Find where the given text appears and provide that cell's center as [x, y] coordinate. 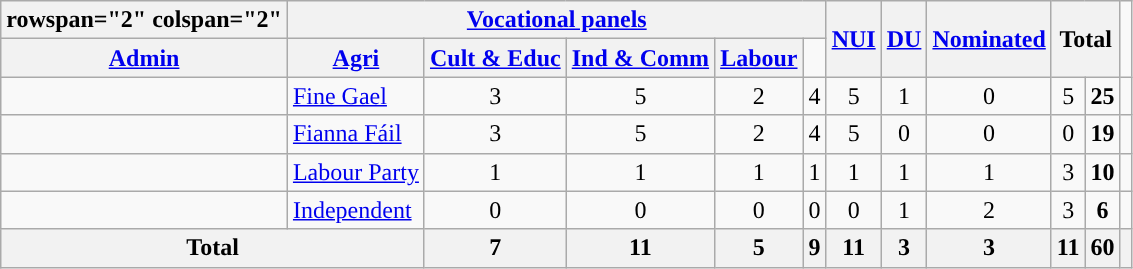
Agri [356, 58]
60 [1102, 248]
Labour [759, 58]
Vocational panels [556, 20]
DU [904, 39]
10 [1102, 172]
7 [495, 248]
Fianna Fáil [356, 134]
25 [1102, 96]
6 [1102, 210]
19 [1102, 134]
Ind & Comm [640, 58]
Admin [144, 58]
NUI [854, 39]
Cult & Educ [495, 58]
Labour Party [356, 172]
9 [814, 248]
Fine Gael [356, 96]
rowspan="2" colspan="2" [144, 20]
Independent [356, 210]
Nominated [989, 39]
